Extract the [X, Y] coordinate from the center of the cell holding the provided text.  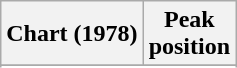
Peakposition [189, 34]
Chart (1978) [72, 34]
